Output the (x, y) coordinate of the center of the cell containing the given text.  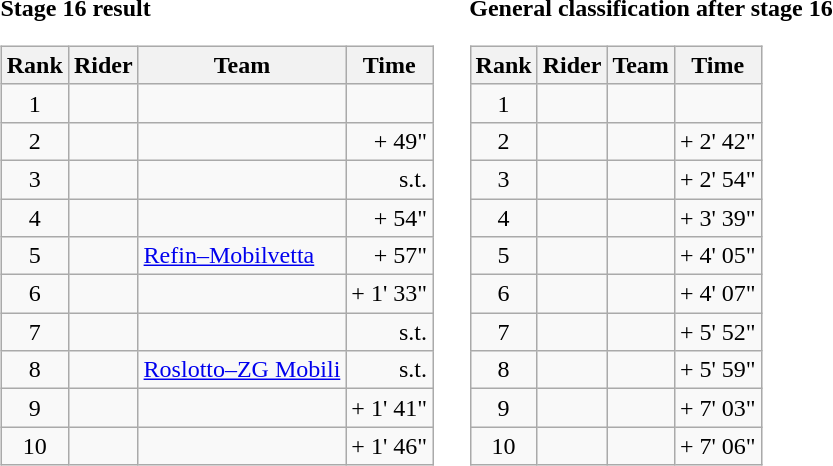
+ 7' 03" (718, 408)
+ 7' 06" (718, 446)
+ 5' 59" (718, 370)
+ 3' 39" (718, 217)
+ 57" (390, 256)
Refin–Mobilvetta (242, 256)
+ 54" (390, 217)
+ 49" (390, 141)
+ 2' 54" (718, 179)
+ 1' 46" (390, 446)
+ 1' 41" (390, 408)
+ 4' 05" (718, 256)
+ 1' 33" (390, 294)
Roslotto–ZG Mobili (242, 370)
+ 4' 07" (718, 294)
+ 5' 52" (718, 332)
+ 2' 42" (718, 141)
